Output the [X, Y] coordinate of the center of the cell containing the given text.  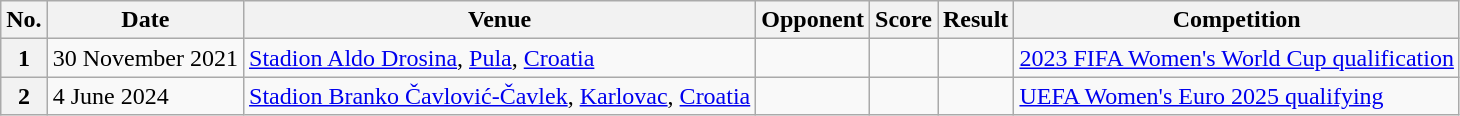
Opponent [813, 20]
Competition [1237, 20]
UEFA Women's Euro 2025 qualifying [1237, 96]
Score [904, 20]
Result [976, 20]
Date [145, 20]
Stadion Aldo Drosina, Pula, Croatia [500, 58]
1 [24, 58]
Stadion Branko Čavlović-Čavlek, Karlovac, Croatia [500, 96]
2023 FIFA Women's World Cup qualification [1237, 58]
2 [24, 96]
No. [24, 20]
30 November 2021 [145, 58]
Venue [500, 20]
4 June 2024 [145, 96]
